Search for the cell housing the specified text and yield its [X, Y] center coordinate. 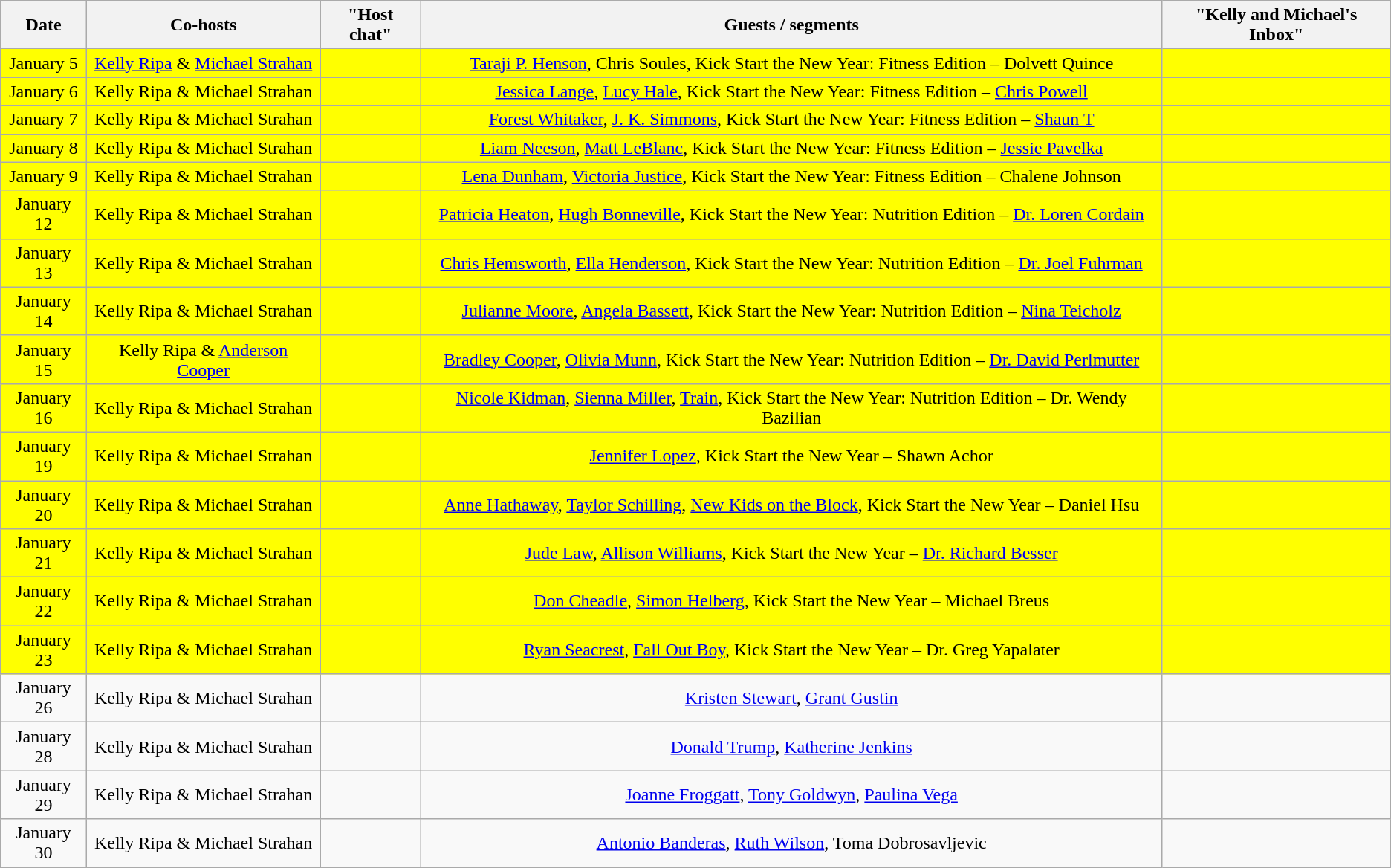
January 15 [44, 360]
January 14 [44, 311]
Kristen Stewart, Grant Gustin [791, 699]
January 26 [44, 699]
January 9 [44, 176]
Antonio Banderas, Ruth Wilson, Toma Dobrosavljevic [791, 843]
Guests / segments [791, 25]
Anne Hathaway, Taylor Schilling, New Kids on the Block, Kick Start the New Year – Daniel Hsu [791, 504]
Co-hosts [203, 25]
Taraji P. Henson, Chris Soules, Kick Start the New Year: Fitness Edition – Dolvett Quince [791, 63]
January 29 [44, 795]
Patricia Heaton, Hugh Bonneville, Kick Start the New Year: Nutrition Edition – Dr. Loren Cordain [791, 214]
Kelly Ripa & Anderson Cooper [203, 360]
Jessica Lange, Lucy Hale, Kick Start the New Year: Fitness Edition – Chris Powell [791, 91]
January 20 [44, 504]
January 12 [44, 214]
Bradley Cooper, Olivia Munn, Kick Start the New Year: Nutrition Edition – Dr. David Perlmutter [791, 360]
Lena Dunham, Victoria Justice, Kick Start the New Year: Fitness Edition – Chalene Johnson [791, 176]
Don Cheadle, Simon Helberg, Kick Start the New Year – Michael Breus [791, 602]
January 19 [44, 456]
January 7 [44, 120]
January 23 [44, 650]
January 21 [44, 553]
January 30 [44, 843]
Julianne Moore, Angela Bassett, Kick Start the New Year: Nutrition Edition – Nina Teicholz [791, 311]
Donald Trump, Katherine Jenkins [791, 746]
January 16 [44, 407]
January 5 [44, 63]
Forest Whitaker, J. K. Simmons, Kick Start the New Year: Fitness Edition – Shaun T [791, 120]
January 13 [44, 263]
Liam Neeson, Matt LeBlanc, Kick Start the New Year: Fitness Edition – Jessie Pavelka [791, 148]
"Kelly and Michael's Inbox" [1277, 25]
Ryan Seacrest, Fall Out Boy, Kick Start the New Year – Dr. Greg Yapalater [791, 650]
January 28 [44, 746]
"Host chat" [371, 25]
January 8 [44, 148]
Nicole Kidman, Sienna Miller, Train, Kick Start the New Year: Nutrition Edition – Dr. Wendy Bazilian [791, 407]
January 6 [44, 91]
January 22 [44, 602]
Joanne Froggatt, Tony Goldwyn, Paulina Vega [791, 795]
Chris Hemsworth, Ella Henderson, Kick Start the New Year: Nutrition Edition – Dr. Joel Fuhrman [791, 263]
Jennifer Lopez, Kick Start the New Year – Shawn Achor [791, 456]
Date [44, 25]
Jude Law, Allison Williams, Kick Start the New Year – Dr. Richard Besser [791, 553]
